Return the [X, Y] coordinate for the center point of the cell that contains the specified text.  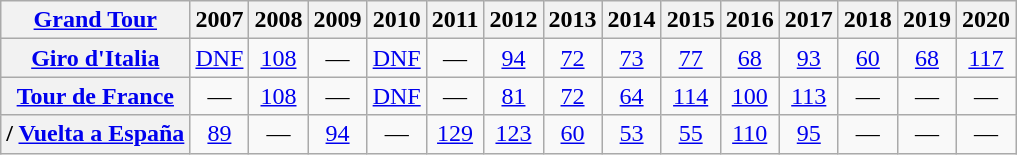
129 [455, 134]
2010 [396, 20]
123 [514, 134]
100 [750, 96]
2016 [750, 20]
73 [632, 58]
64 [632, 96]
89 [220, 134]
2017 [808, 20]
93 [808, 58]
Tour de France [96, 96]
2011 [455, 20]
2014 [632, 20]
2008 [278, 20]
Grand Tour [96, 20]
95 [808, 134]
113 [808, 96]
2012 [514, 20]
Giro d'Italia [96, 58]
2015 [690, 20]
110 [750, 134]
81 [514, 96]
2018 [868, 20]
53 [632, 134]
2020 [986, 20]
2013 [572, 20]
2007 [220, 20]
55 [690, 134]
77 [690, 58]
2019 [926, 20]
117 [986, 58]
2009 [338, 20]
114 [690, 96]
/ Vuelta a España [96, 134]
